Locate the cell with the specified text and output its [x, y] center coordinate. 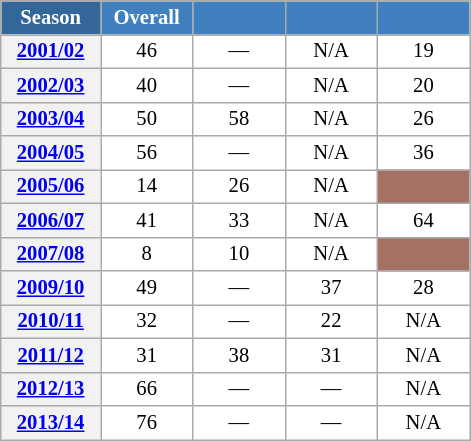
32 [146, 321]
2005/06 [51, 186]
50 [146, 119]
Season [51, 17]
66 [146, 389]
2009/10 [51, 287]
2013/14 [51, 423]
28 [423, 287]
2002/03 [51, 85]
10 [239, 254]
2003/04 [51, 119]
8 [146, 254]
Overall [146, 17]
58 [239, 119]
46 [146, 51]
41 [146, 220]
33 [239, 220]
56 [146, 153]
2007/08 [51, 254]
22 [331, 321]
36 [423, 153]
64 [423, 220]
2012/13 [51, 389]
14 [146, 186]
38 [239, 355]
19 [423, 51]
2004/05 [51, 153]
76 [146, 423]
2011/12 [51, 355]
20 [423, 85]
49 [146, 287]
40 [146, 85]
2006/07 [51, 220]
2001/02 [51, 51]
2010/11 [51, 321]
37 [331, 287]
